Locate the cell with the specified text and output its [X, Y] center coordinate. 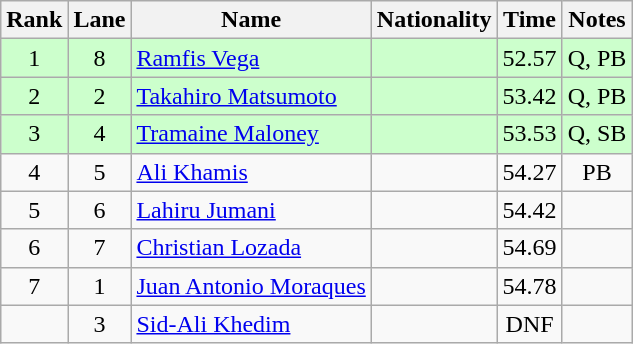
Lahiru Jumani [251, 210]
Christian Lozada [251, 248]
Notes [597, 20]
Rank [34, 20]
Ali Khamis [251, 172]
54.27 [530, 172]
Nationality [434, 20]
Tramaine Maloney [251, 134]
53.42 [530, 96]
54.42 [530, 210]
54.78 [530, 286]
Ramfis Vega [251, 58]
DNF [530, 324]
53.53 [530, 134]
PB [597, 172]
Time [530, 20]
Takahiro Matsumoto [251, 96]
52.57 [530, 58]
54.69 [530, 248]
Sid-Ali Khedim [251, 324]
Q, SB [597, 134]
Juan Antonio Moraques [251, 286]
Lane [100, 20]
8 [100, 58]
Name [251, 20]
